Scan for the cell matching the given text and deliver its (X, Y) coordinate at center. 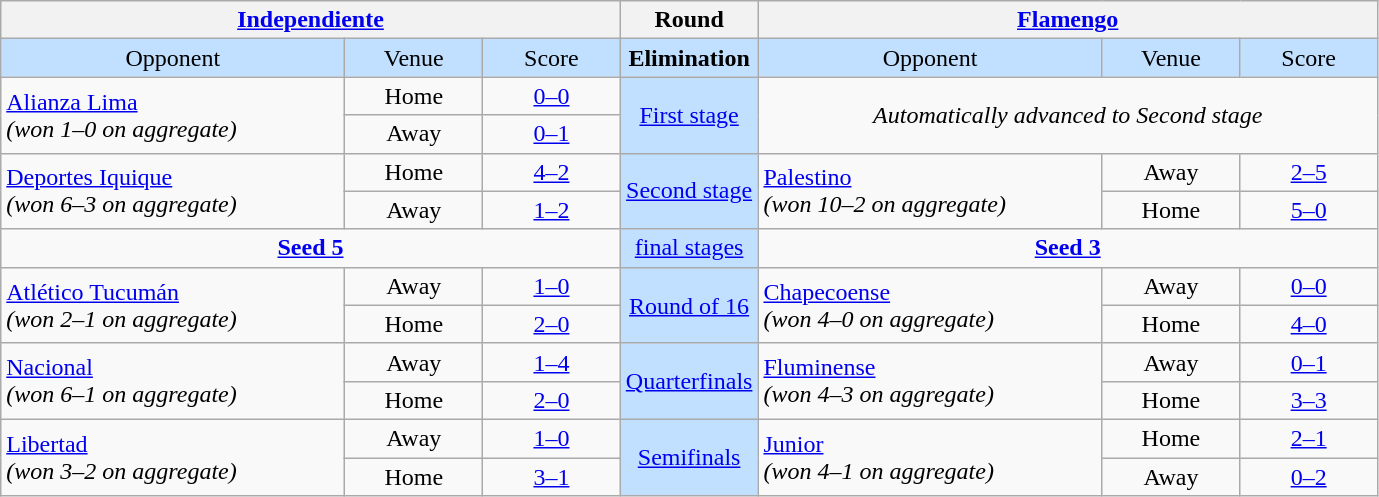
1–4 (552, 362)
Automatically advanced to Second stage (1068, 115)
final stages (689, 248)
2–5 (1309, 172)
Round (689, 20)
0–2 (1309, 477)
Alianza Lima(won 1–0 on aggregate) (173, 115)
3–1 (552, 477)
Atlético Tucumán(won 2–1 on aggregate) (173, 305)
Libertad(won 3–2 on aggregate) (173, 457)
Palestino(won 10–2 on aggregate) (930, 191)
3–3 (1309, 400)
Chapecoense(won 4–0 on aggregate) (930, 305)
Quarterfinals (689, 381)
Independiente (311, 20)
Junior(won 4–1 on aggregate) (930, 457)
2–1 (1309, 438)
Second stage (689, 191)
1–2 (552, 210)
4–2 (552, 172)
Fluminense(won 4–3 on aggregate) (930, 381)
First stage (689, 115)
Deportes Iquique(won 6–3 on aggregate) (173, 191)
Seed 5 (311, 248)
Flamengo (1068, 20)
Round of 16 (689, 305)
Elimination (689, 58)
Seed 3 (1068, 248)
Semifinals (689, 457)
Nacional(won 6–1 on aggregate) (173, 381)
4–0 (1309, 324)
5–0 (1309, 210)
